Output the [X, Y] coordinate of the center of the cell containing the given text.  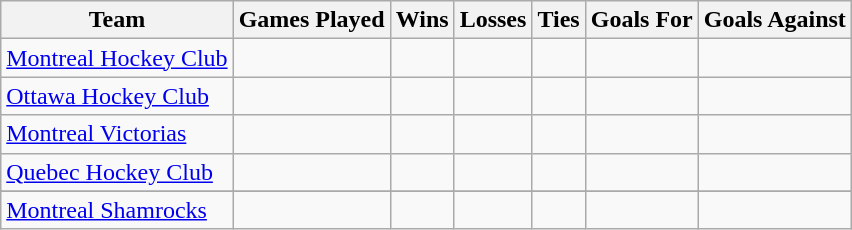
Montreal Shamrocks [117, 210]
Montreal Victorias [117, 134]
Goals Against [774, 20]
Wins [422, 20]
Ottawa Hockey Club [117, 96]
Quebec Hockey Club [117, 172]
Games Played [312, 20]
Losses [493, 20]
Goals For [642, 20]
Montreal Hockey Club [117, 58]
Ties [558, 20]
Team [117, 20]
